From the cell containing the given text, extract its center point as [x, y] coordinate. 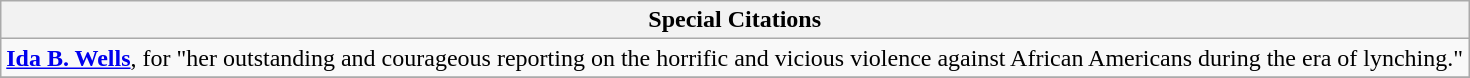
Special Citations [735, 20]
